Return (X, Y) of the center of cell containing provided text 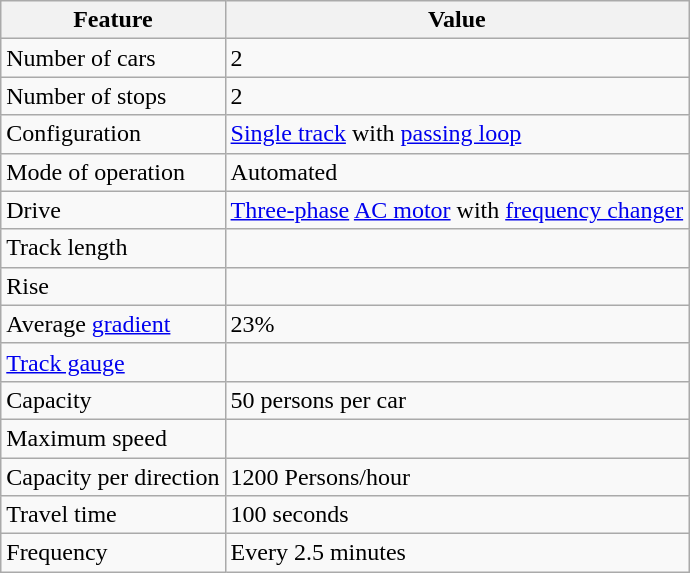
50 persons per car (457, 400)
Average gradient (113, 324)
Track length (113, 248)
Number of cars (113, 58)
Three-phase AC motor with frequency changer (457, 210)
Feature (113, 20)
1200 Persons/hour (457, 477)
Number of stops (113, 96)
Maximum speed (113, 438)
Frequency (113, 553)
Automated (457, 172)
23% (457, 324)
Every 2.5 minutes (457, 553)
Value (457, 20)
Track gauge (113, 362)
Drive (113, 210)
Capacity (113, 400)
Single track with passing loop (457, 134)
Rise (113, 286)
Capacity per direction (113, 477)
Travel time (113, 515)
Mode of operation (113, 172)
100 seconds (457, 515)
Configuration (113, 134)
